Return (x, y) of the center of cell containing provided text 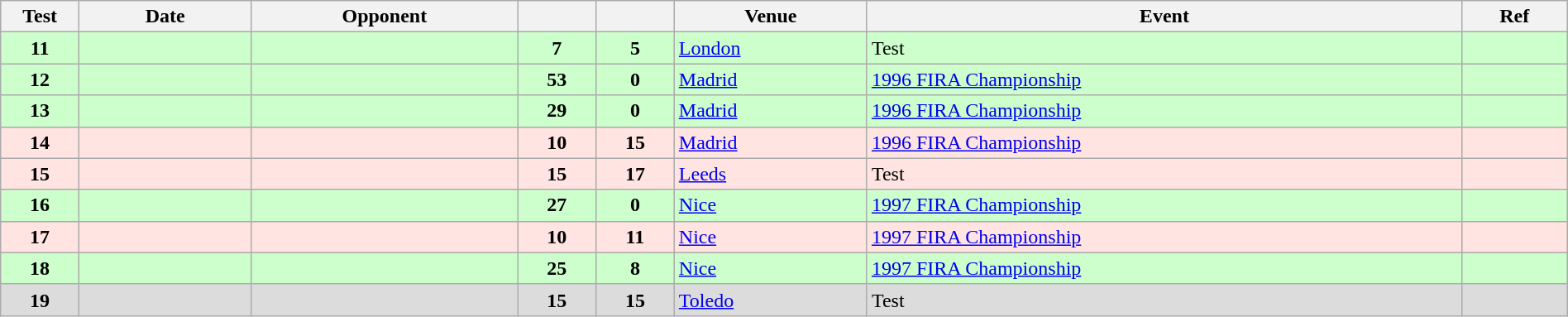
27 (557, 205)
5 (635, 48)
29 (557, 111)
Venue (771, 17)
18 (40, 268)
7 (557, 48)
25 (557, 268)
16 (40, 205)
Opponent (385, 17)
14 (40, 142)
13 (40, 111)
Event (1164, 17)
19 (40, 300)
12 (40, 79)
Ref (1514, 17)
Date (165, 17)
Toledo (771, 300)
London (771, 48)
Leeds (771, 174)
53 (557, 79)
8 (635, 268)
